Determine the (X, Y) coordinate at the center of the cell enclosing the given text.  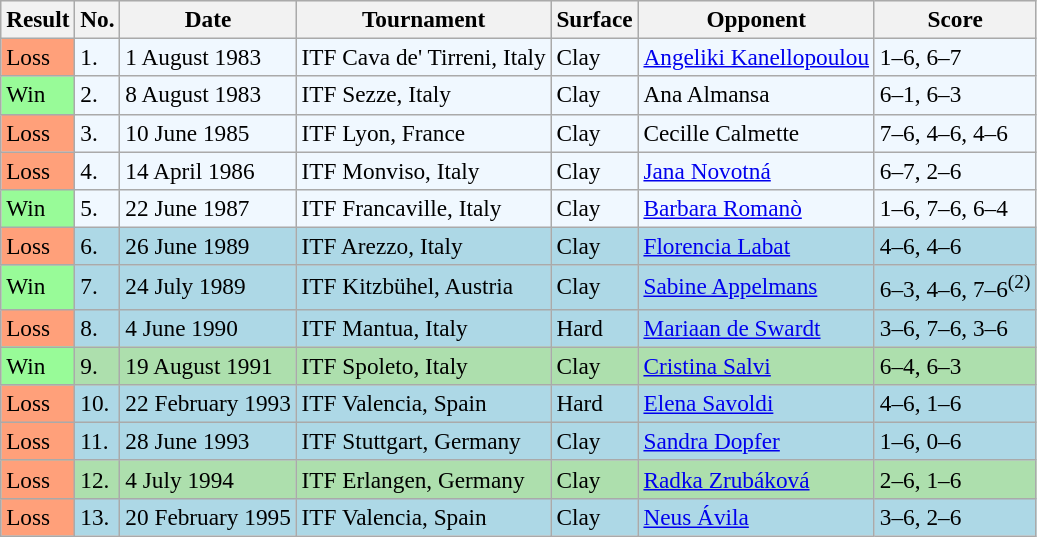
Date (208, 19)
4 July 1994 (208, 479)
22 February 1993 (208, 403)
Ana Almansa (756, 95)
5. (98, 208)
1–6, 6–7 (954, 57)
6. (98, 246)
ITF Erlangen, Germany (424, 479)
ITF Arezzo, Italy (424, 246)
4–6, 4–6 (954, 246)
Opponent (756, 19)
ITF Kitzbühel, Austria (424, 287)
4–6, 1–6 (954, 403)
1–6, 7–6, 6–4 (954, 208)
12. (98, 479)
3–6, 7–6, 3–6 (954, 328)
3. (98, 133)
8 August 1983 (208, 95)
Barbara Romanò (756, 208)
6–3, 4–6, 7–6(2) (954, 287)
6–7, 2–6 (954, 170)
ITF Lyon, France (424, 133)
Neus Ávila (756, 517)
Cecille Calmette (756, 133)
ITF Francaville, Italy (424, 208)
ITF Spoleto, Italy (424, 366)
4. (98, 170)
26 June 1989 (208, 246)
Florencia Labat (756, 246)
ITF Stuttgart, Germany (424, 441)
Elena Savoldi (756, 403)
2. (98, 95)
Sabine Appelmans (756, 287)
No. (98, 19)
7. (98, 287)
Jana Novotná (756, 170)
14 April 1986 (208, 170)
ITF Cava de' Tirreni, Italy (424, 57)
7–6, 4–6, 4–6 (954, 133)
20 February 1995 (208, 517)
28 June 1993 (208, 441)
8. (98, 328)
ITF Monviso, Italy (424, 170)
Score (954, 19)
22 June 1987 (208, 208)
1 August 1983 (208, 57)
4 June 1990 (208, 328)
10 June 1985 (208, 133)
Result (38, 19)
Mariaan de Swardt (756, 328)
10. (98, 403)
13. (98, 517)
1–6, 0–6 (954, 441)
19 August 1991 (208, 366)
3–6, 2–6 (954, 517)
ITF Sezze, Italy (424, 95)
2–6, 1–6 (954, 479)
9. (98, 366)
1. (98, 57)
11. (98, 441)
6–4, 6–3 (954, 366)
Radka Zrubáková (756, 479)
Cristina Salvi (756, 366)
ITF Mantua, Italy (424, 328)
Tournament (424, 19)
24 July 1989 (208, 287)
6–1, 6–3 (954, 95)
Angeliki Kanellopoulou (756, 57)
Sandra Dopfer (756, 441)
Surface (594, 19)
